Identify which cell holds the provided text, then report its [x, y] central coordinate. 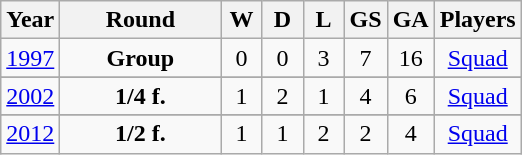
GS [366, 20]
L [324, 20]
3 [324, 58]
Group [140, 58]
D [282, 20]
2012 [30, 134]
6 [410, 96]
16 [410, 58]
Year [30, 20]
GA [410, 20]
W [242, 20]
1997 [30, 58]
1/4 f. [140, 96]
7 [366, 58]
Players [478, 20]
Round [140, 20]
2002 [30, 96]
1/2 f. [140, 134]
